Return [X, Y] of the center of cell containing provided text 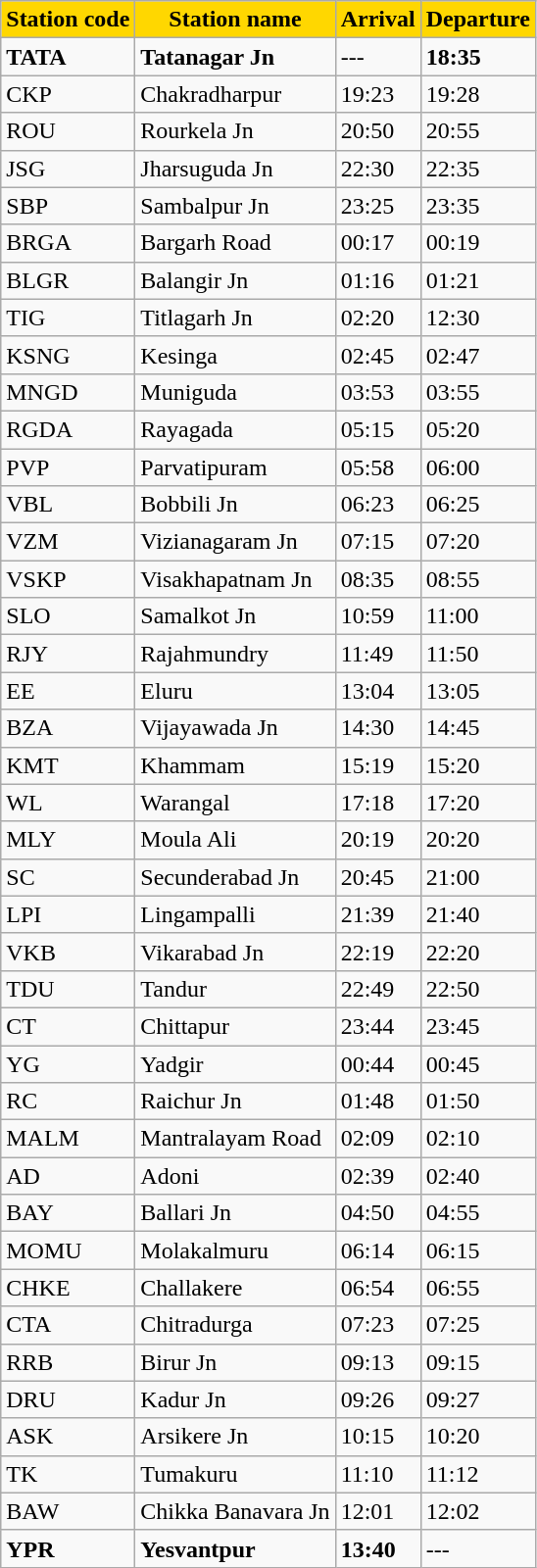
17:20 [478, 803]
02:39 [378, 1176]
AD [69, 1176]
02:47 [478, 355]
21:40 [478, 914]
02:09 [378, 1139]
07:20 [478, 542]
Mantralayam Road [235, 1139]
WL [69, 803]
DRU [69, 1399]
Kadur Jn [235, 1399]
Bobbili Jn [235, 505]
09:15 [478, 1362]
10:20 [478, 1437]
Ballari Jn [235, 1213]
06:15 [478, 1250]
10:59 [378, 616]
09:27 [478, 1399]
Khammam [235, 765]
Raichur Jn [235, 1102]
Tatanagar Jn [235, 57]
21:39 [378, 914]
18:35 [478, 57]
KMT [69, 765]
19:23 [378, 94]
02:10 [478, 1139]
09:26 [378, 1399]
05:15 [378, 429]
22:20 [478, 952]
Visakhapatnam Jn [235, 579]
02:40 [478, 1176]
Chittapur [235, 1026]
KSNG [69, 355]
23:25 [378, 206]
MLY [69, 840]
Chakradharpur [235, 94]
MOMU [69, 1250]
20:50 [378, 131]
13:04 [378, 691]
02:45 [378, 355]
Birur Jn [235, 1362]
Chikka Banavara Jn [235, 1511]
Departure [478, 20]
03:53 [378, 392]
11:10 [378, 1474]
SLO [69, 616]
22:19 [378, 952]
01:48 [378, 1102]
Kesinga [235, 355]
22:35 [478, 169]
Jharsuguda Jn [235, 169]
CHKE [69, 1288]
08:35 [378, 579]
VZM [69, 542]
Bargarh Road [235, 243]
12:02 [478, 1511]
07:25 [478, 1325]
05:20 [478, 429]
CTA [69, 1325]
Balangir Jn [235, 280]
Lingampalli [235, 914]
Samalkot Jn [235, 616]
MNGD [69, 392]
BRGA [69, 243]
15:19 [378, 765]
Tandur [235, 989]
21:00 [478, 877]
VSKP [69, 579]
00:45 [478, 1063]
BAY [69, 1213]
Rourkela Jn [235, 131]
EE [69, 691]
Secunderabad Jn [235, 877]
04:55 [478, 1213]
23:35 [478, 206]
23:45 [478, 1026]
Rajahmundry [235, 654]
Rayagada [235, 429]
TK [69, 1474]
Warangal [235, 803]
BZA [69, 728]
TATA [69, 57]
19:28 [478, 94]
17:18 [378, 803]
04:50 [378, 1213]
07:15 [378, 542]
RGDA [69, 429]
Muniguda [235, 392]
11:49 [378, 654]
11:50 [478, 654]
ROU [69, 131]
BAW [69, 1511]
01:50 [478, 1102]
01:16 [378, 280]
08:55 [478, 579]
15:20 [478, 765]
BLGR [69, 280]
01:21 [478, 280]
20:20 [478, 840]
06:55 [478, 1288]
Arrival [378, 20]
07:23 [378, 1325]
05:58 [378, 467]
06:14 [378, 1250]
SC [69, 877]
12:01 [378, 1511]
Vijayawada Jn [235, 728]
11:00 [478, 616]
Moula Ali [235, 840]
11:12 [478, 1474]
22:49 [378, 989]
02:20 [378, 318]
TIG [69, 318]
Molakalmuru [235, 1250]
00:44 [378, 1063]
03:55 [478, 392]
Tumakuru [235, 1474]
10:15 [378, 1437]
13:40 [378, 1548]
Chitradurga [235, 1325]
00:17 [378, 243]
YG [69, 1063]
SBP [69, 206]
RJY [69, 654]
23:44 [378, 1026]
CT [69, 1026]
06:23 [378, 505]
06:25 [478, 505]
ASK [69, 1437]
JSG [69, 169]
14:45 [478, 728]
Station name [235, 20]
14:30 [378, 728]
RRB [69, 1362]
20:55 [478, 131]
YPR [69, 1548]
Adoni [235, 1176]
13:05 [478, 691]
Vikarabad Jn [235, 952]
Sambalpur Jn [235, 206]
06:54 [378, 1288]
06:00 [478, 467]
VBL [69, 505]
Arsikere Jn [235, 1437]
22:30 [378, 169]
00:19 [478, 243]
Challakere [235, 1288]
12:30 [478, 318]
20:19 [378, 840]
PVP [69, 467]
Eluru [235, 691]
MALM [69, 1139]
VKB [69, 952]
TDU [69, 989]
Yadgir [235, 1063]
Vizianagaram Jn [235, 542]
20:45 [378, 877]
LPI [69, 914]
22:50 [478, 989]
RC [69, 1102]
Station code [69, 20]
09:13 [378, 1362]
Yesvantpur [235, 1548]
CKP [69, 94]
Titlagarh Jn [235, 318]
Parvatipuram [235, 467]
